For the text-containing cell, return its midpoint in (x, y) coordinate format. 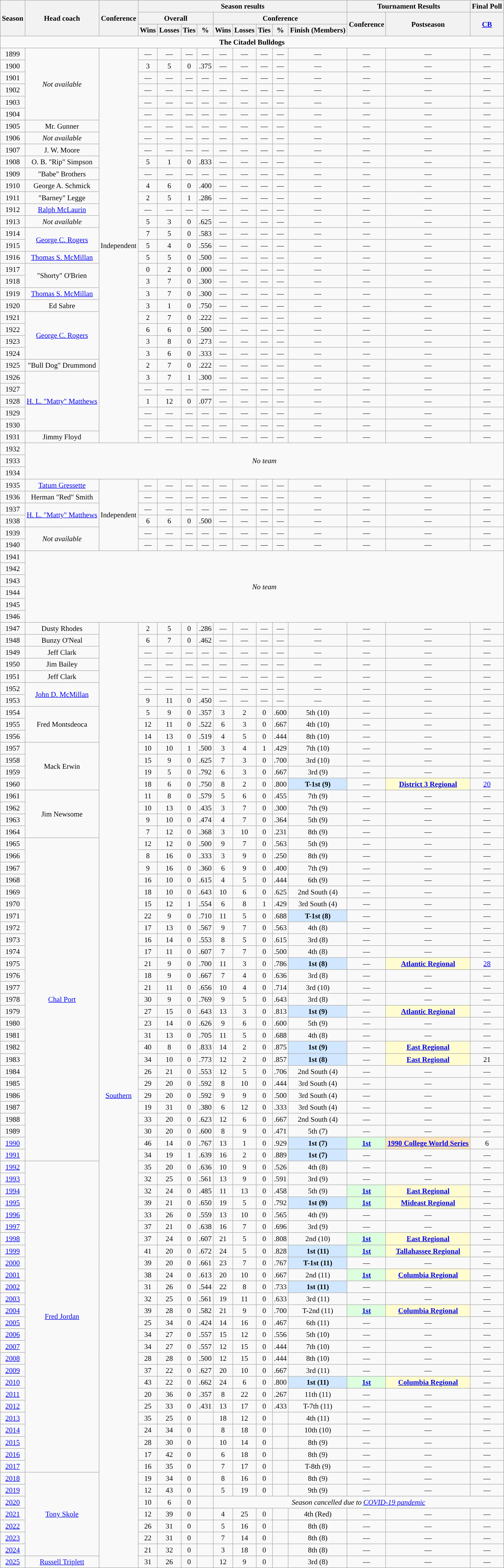
1966 (13, 856)
Tallahassee Regional (428, 1251)
District 3 Regional (428, 784)
1958 (13, 760)
.714 (280, 988)
.661 (205, 1263)
2009 (13, 1371)
1992 (13, 1167)
CB (487, 24)
1976 (13, 976)
2000 (13, 1263)
2024 (13, 1550)
Jim Bailey (62, 665)
.583 (205, 234)
1900 (13, 66)
O. B. "Rip" Simpson (62, 162)
"Bull Dog" Drummond (62, 365)
1993 (13, 1179)
1926 (13, 377)
.696 (280, 1227)
2nd (10) (318, 1239)
.455 (280, 796)
1956 (13, 736)
4th (11) (318, 1418)
.519 (205, 736)
Tatum Gressette (62, 485)
1985 (13, 1083)
2014 (13, 1430)
1997 (13, 1227)
1994 (13, 1191)
.474 (205, 820)
.639 (205, 1155)
Mack Erwin (62, 766)
.813 (280, 1012)
.000 (205, 270)
1918 (13, 282)
T-1st (11) (318, 1263)
.705 (205, 1035)
.554 (205, 904)
.857 (280, 1059)
.544 (205, 1287)
42 (169, 1454)
2008 (13, 1359)
1964 (13, 832)
.773 (205, 1059)
Herman "Red" Smith (62, 497)
Tournament Results (409, 6)
Southern (118, 1095)
T-1st (9) (318, 784)
1907 (13, 150)
1936 (13, 497)
1929 (13, 413)
.650 (205, 1203)
Chal Port (62, 999)
Ralph McLaurin (62, 210)
1909 (13, 174)
6th (11) (318, 1323)
Dusty Rhodes (62, 629)
1913 (13, 222)
.567 (205, 928)
1932 (13, 449)
1921 (13, 317)
2011 (13, 1395)
1981 (13, 1035)
1968 (13, 880)
.077 (205, 401)
.638 (205, 1227)
4th (9) (318, 1215)
2010 (13, 1382)
2001 (13, 1275)
.231 (280, 832)
1975 (13, 964)
J. W. Moore (62, 150)
1984 (13, 1071)
1996 (13, 1215)
Fred Jordan (62, 1317)
.889 (280, 1155)
1948 (13, 640)
38 (148, 1275)
.672 (205, 1251)
.875 (280, 1048)
T-8th (9) (318, 1466)
1979 (13, 1012)
2005 (13, 1323)
1937 (13, 509)
1998 (13, 1239)
1911 (13, 198)
1965 (13, 844)
1973 (13, 940)
.364 (280, 820)
1955 (13, 724)
.485 (205, 1191)
2006 (13, 1335)
2022 (13, 1526)
.375 (205, 66)
.579 (205, 796)
1954 (13, 712)
George A. Schmick (62, 186)
1935 (13, 485)
1959 (13, 772)
Ed Sabre (62, 306)
1970 (13, 904)
1908 (13, 162)
1988 (13, 1119)
1952 (13, 689)
Season cancelled due to COVID-19 pandemic (358, 1502)
1916 (13, 258)
1924 (13, 353)
.458 (280, 1191)
.360 (205, 868)
2019 (13, 1490)
1947 (13, 629)
"Babe" Brothers (62, 174)
.433 (280, 1406)
1957 (13, 748)
Season (13, 18)
2004 (13, 1311)
.929 (280, 1143)
2013 (13, 1418)
1991 (13, 1155)
Season results (243, 6)
.627 (205, 1371)
1961 (13, 796)
T-2nd (11) (318, 1311)
1980 (13, 1023)
T-7th (11) (318, 1406)
1982 (13, 1048)
2023 (13, 1538)
1914 (13, 234)
Jim Newsome (62, 814)
1962 (13, 808)
1915 (13, 246)
The Citadel Bulldogs (252, 42)
.633 (280, 1299)
Head coach (62, 18)
1949 (13, 653)
T-1st (8) (318, 916)
1941 (13, 557)
1944 (13, 593)
.467 (280, 1323)
2003 (13, 1299)
.424 (205, 1323)
Bunzy O'Neal (62, 640)
1943 (13, 581)
11th (11) (318, 1395)
36 (169, 1395)
Tony Skole (62, 1514)
1928 (13, 401)
1912 (13, 210)
"Shorty" O'Brien (62, 276)
1905 (13, 126)
9th (9) (318, 1490)
Fred Montsdeoca (62, 724)
2nd (11) (318, 1275)
1922 (13, 329)
1969 (13, 892)
1927 (13, 389)
4th (10) (318, 724)
1986 (13, 1095)
1919 (13, 293)
.462 (205, 640)
1983 (13, 1059)
2017 (13, 1466)
1972 (13, 928)
.559 (205, 1215)
46 (148, 1143)
.613 (205, 1275)
1906 (13, 138)
2007 (13, 1346)
1945 (13, 605)
.786 (280, 964)
1953 (13, 700)
1999 (13, 1251)
1942 (13, 569)
Finish (Members) (318, 30)
2015 (13, 1442)
4th (Red) (318, 1514)
.710 (205, 916)
1946 (13, 617)
1971 (13, 916)
1939 (13, 533)
.591 (280, 1179)
.267 (280, 1395)
1967 (13, 868)
1950 (13, 665)
1940 (13, 545)
1963 (13, 820)
1903 (13, 102)
1917 (13, 270)
1990 (13, 1143)
1960 (13, 784)
40 (148, 1048)
.623 (205, 1119)
1920 (13, 306)
.662 (205, 1382)
John D. McMillan (62, 695)
.380 (205, 1107)
Mideast Regional (428, 1203)
.368 (205, 832)
1902 (13, 90)
1899 (13, 54)
2012 (13, 1406)
10th (10) (318, 1430)
1904 (13, 114)
1989 (13, 1131)
Mr. Gunner (62, 126)
2002 (13, 1287)
.769 (205, 999)
Russell Triplett (62, 1562)
1930 (13, 425)
.273 (205, 342)
Postseason (428, 24)
1995 (13, 1203)
.582 (205, 1311)
.808 (280, 1239)
1901 (13, 78)
1910 (13, 186)
1990 College World Series (428, 1143)
Overall (176, 18)
.435 (205, 808)
1977 (13, 988)
2025 (13, 1562)
6th (9) (318, 880)
.250 (280, 856)
2020 (13, 1502)
5th (7) (318, 1131)
.431 (205, 1406)
2021 (13, 1514)
1925 (13, 365)
1987 (13, 1107)
2016 (13, 1454)
1934 (13, 473)
.733 (280, 1287)
1978 (13, 999)
1923 (13, 342)
.526 (280, 1167)
41 (148, 1251)
1931 (13, 437)
Jimmy Floyd (62, 437)
"Barney" Legge (62, 198)
.450 (205, 700)
.706 (280, 1071)
.522 (205, 724)
.626 (205, 1023)
Final Poll (487, 6)
1933 (13, 461)
.656 (205, 988)
.471 (280, 1131)
1974 (13, 952)
.828 (280, 1251)
1938 (13, 521)
1951 (13, 676)
2018 (13, 1478)
.565 (280, 1215)
